Output the (X, Y) coordinate of the center of the cell containing the given text.  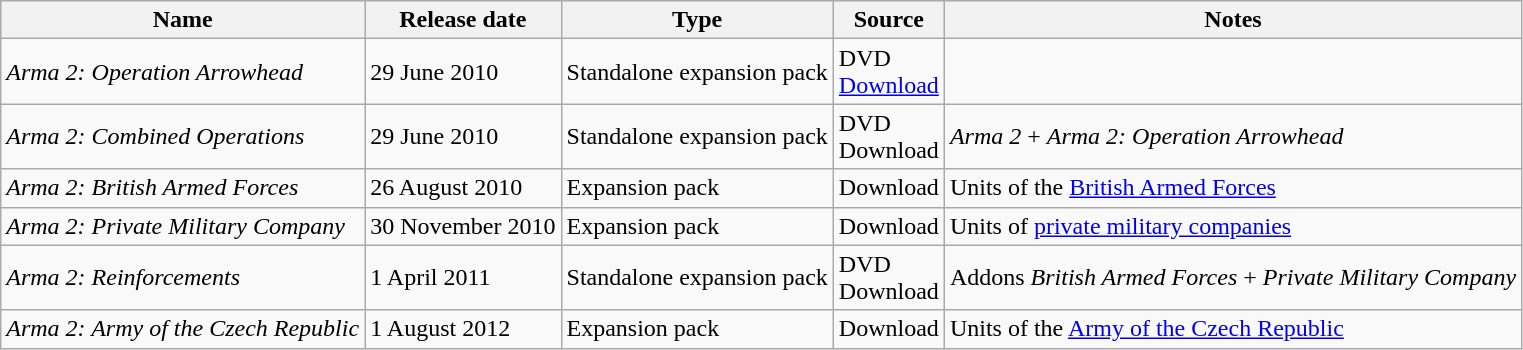
Units of the Army of the Czech Republic (1232, 329)
1 August 2012 (463, 329)
Arma 2: Operation Arrowhead (183, 72)
Release date (463, 20)
Addons British Armed Forces + Private Military Company (1232, 278)
Arma 2: Combined Operations (183, 136)
1 April 2011 (463, 278)
Arma 2: Reinforcements (183, 278)
Arma 2: Army of the Czech Republic (183, 329)
Arma 2 + Arma 2: Operation Arrowhead (1232, 136)
30 November 2010 (463, 226)
Units of the British Armed Forces (1232, 188)
Source (888, 20)
Arma 2: Private Military Company (183, 226)
26 August 2010 (463, 188)
Arma 2: British Armed Forces (183, 188)
Units of private military companies (1232, 226)
Name (183, 20)
Notes (1232, 20)
Type (697, 20)
